Output the (X, Y) coordinate of the center of the cell containing the given text.  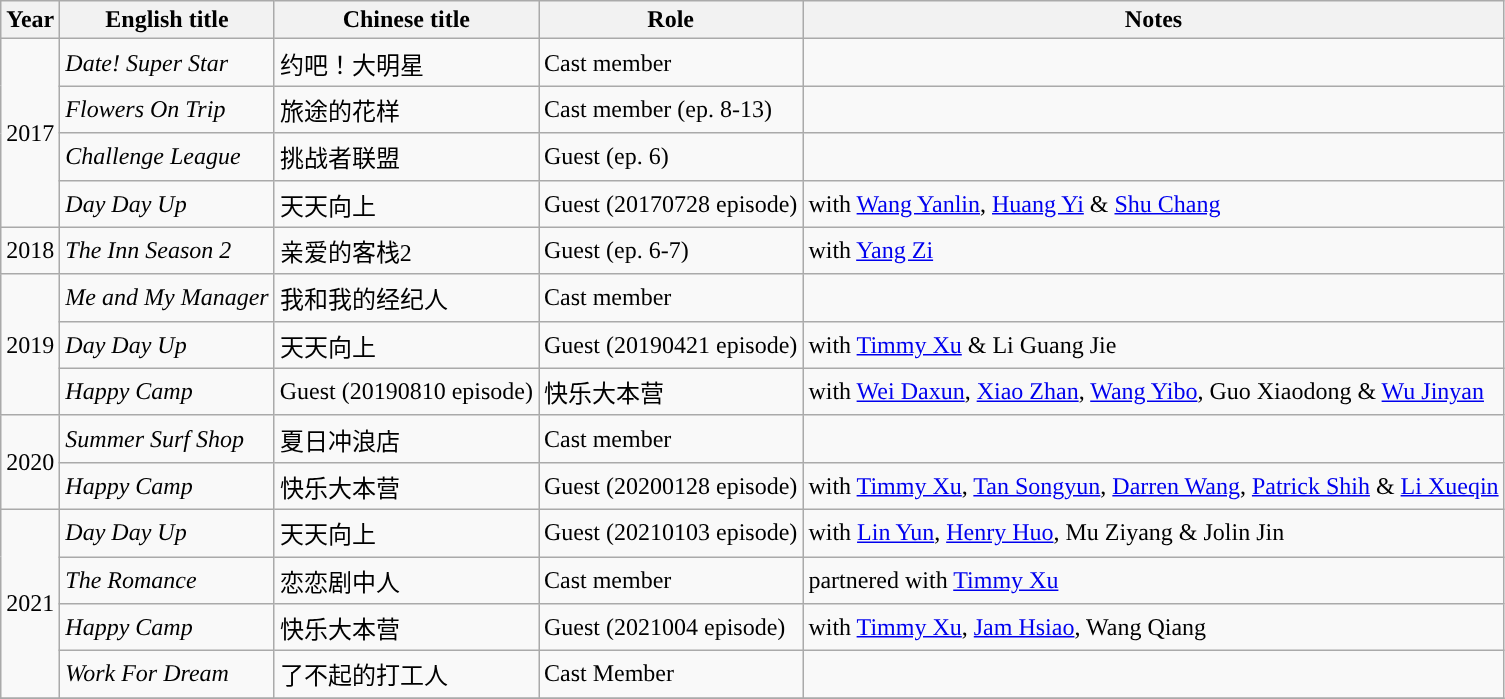
Role (670, 20)
with Yang Zi (1154, 250)
with Wei Daxun, Xiao Zhan, Wang Yibo, Guo Xiaodong & Wu Jinyan (1154, 392)
亲爱的客栈2 (406, 250)
Work For Dream (167, 674)
Me and My Manager (167, 298)
with Timmy Xu, Jam Hsiao, Wang Qiang (1154, 628)
Guest (20190810 episode) (406, 392)
English title (167, 20)
Year (30, 20)
Summer Surf Shop (167, 438)
partnered with Timmy Xu (1154, 580)
The Inn Season 2 (167, 250)
2017 (30, 133)
Cast Member (670, 674)
Date! Super Star (167, 62)
我和我的经纪人 (406, 298)
约吧！大明星 (406, 62)
Guest (20210103 episode) (670, 532)
Guest (20170728 episode) (670, 204)
Notes (1154, 20)
The Romance (167, 580)
with Timmy Xu & Li Guang Jie (1154, 344)
夏日冲浪店 (406, 438)
with Timmy Xu, Tan Songyun, Darren Wang, Patrick Shih & Li Xueqin (1154, 486)
Guest (2021004 episode) (670, 628)
Cast member (ep. 8-13) (670, 110)
Challenge League (167, 156)
2019 (30, 344)
with Lin Yun, Henry Huo, Mu Ziyang & Jolin Jin (1154, 532)
旅途的花样 (406, 110)
2021 (30, 603)
Guest (20200128 episode) (670, 486)
2020 (30, 462)
Guest (20190421 episode) (670, 344)
挑战者联盟 (406, 156)
Chinese title (406, 20)
了不起的打工人 (406, 674)
恋恋剧中人 (406, 580)
Guest (ep. 6-7) (670, 250)
with Wang Yanlin, Huang Yi & Shu Chang (1154, 204)
Guest (ep. 6) (670, 156)
2018 (30, 250)
Flowers On Trip (167, 110)
